Determine the (X, Y) coordinate at the center of the cell enclosing the given text.  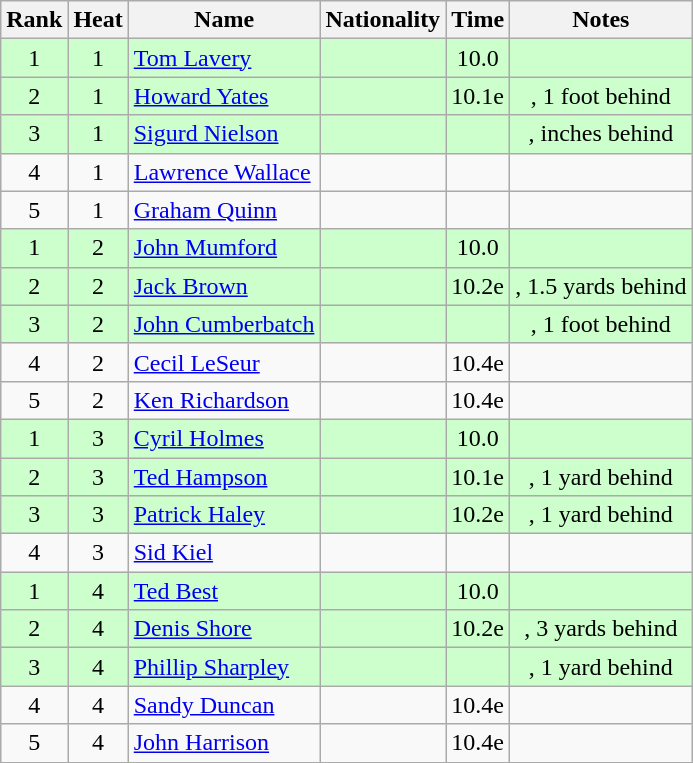
Time (478, 20)
Rank (34, 20)
Ken Richardson (224, 400)
Lawrence Wallace (224, 172)
Sid Kiel (224, 553)
Denis Shore (224, 629)
Ted Hampson (224, 477)
Cyril Holmes (224, 438)
, 1.5 yards behind (601, 286)
Sandy Duncan (224, 705)
Tom Lavery (224, 58)
Notes (601, 20)
, 3 yards behind (601, 629)
Heat (98, 20)
Ted Best (224, 591)
John Mumford (224, 248)
John Cumberbatch (224, 324)
, inches behind (601, 134)
Phillip Sharpley (224, 667)
John Harrison (224, 743)
Nationality (383, 20)
Cecil LeSeur (224, 362)
Patrick Haley (224, 515)
Graham Quinn (224, 210)
Sigurd Nielson (224, 134)
Name (224, 20)
Jack Brown (224, 286)
Howard Yates (224, 96)
